Capture the cell that displays the provided text and extract its (X, Y) central coordinate. 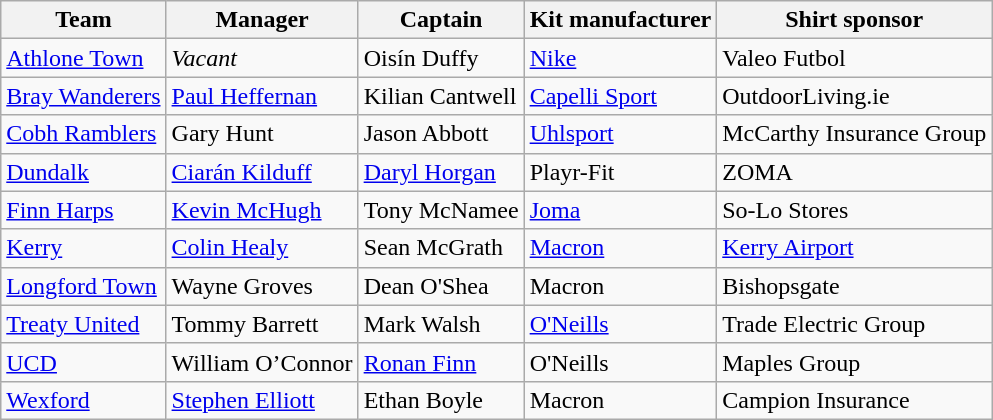
Cobh Ramblers (84, 134)
Finn Harps (84, 210)
So-Lo Stores (854, 210)
Bray Wanderers (84, 96)
Ethan Boyle (441, 400)
Stephen Elliott (262, 400)
Tony McNamee (441, 210)
Dean O'Shea (441, 286)
William O’Connor (262, 362)
Wayne Groves (262, 286)
Shirt sponsor (854, 20)
McCarthy Insurance Group (854, 134)
Kit manufacturer (620, 20)
Valeo Futbol (854, 58)
Athlone Town (84, 58)
Manager (262, 20)
ZOMA (854, 172)
Kerry (84, 248)
Uhlsport (620, 134)
Kilian Cantwell (441, 96)
Sean McGrath (441, 248)
Treaty United (84, 324)
Longford Town (84, 286)
Team (84, 20)
Ronan Finn (441, 362)
OutdoorLiving.ie (854, 96)
Campion Insurance (854, 400)
Jason Abbott (441, 134)
Colin Healy (262, 248)
Joma (620, 210)
Trade Electric Group (854, 324)
Kerry Airport (854, 248)
Vacant (262, 58)
UCD (84, 362)
Bishopsgate (854, 286)
Paul Heffernan (262, 96)
Wexford (84, 400)
Kevin McHugh (262, 210)
Mark Walsh (441, 324)
Capelli Sport (620, 96)
Nike (620, 58)
Playr-Fit (620, 172)
Maples Group (854, 362)
Ciarán Kilduff (262, 172)
Tommy Barrett (262, 324)
Dundalk (84, 172)
Daryl Horgan (441, 172)
Oisín Duffy (441, 58)
Gary Hunt (262, 134)
Captain (441, 20)
